Scan for the cell matching the given text and deliver its (x, y) coordinate at center. 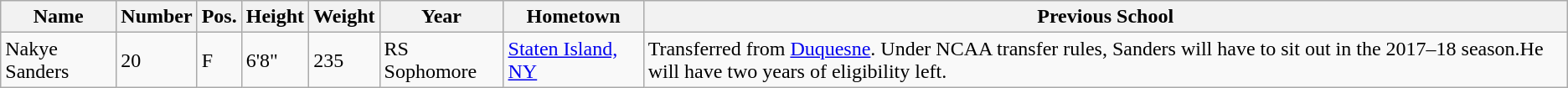
Name (59, 17)
Hometown (573, 17)
F (219, 60)
Year (441, 17)
RS Sophomore (441, 60)
Previous School (1106, 17)
Staten Island, NY (573, 60)
235 (344, 60)
Height (275, 17)
20 (157, 60)
6'8" (275, 60)
Nakye Sanders (59, 60)
Number (157, 17)
Transferred from Duquesne. Under NCAA transfer rules, Sanders will have to sit out in the 2017–18 season.He will have two years of eligibility left. (1106, 60)
Pos. (219, 17)
Weight (344, 17)
